Scan for the cell matching the given text and deliver its [x, y] coordinate at center. 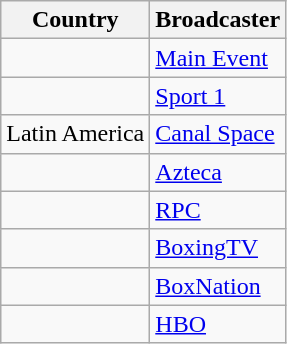
Sport 1 [218, 96]
Main Event [218, 58]
Canal Space [218, 134]
BoxNation [218, 286]
Country [76, 20]
BoxingTV [218, 248]
HBO [218, 324]
Azteca [218, 172]
Broadcaster [218, 20]
RPC [218, 210]
Latin America [76, 134]
